Extract the [x, y] coordinate from the center of the cell holding the provided text.  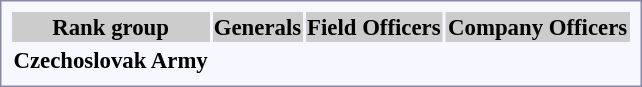
Company Officers [538, 27]
Rank group [110, 27]
Generals [257, 27]
Field Officers [374, 27]
Czechoslovak Army [110, 60]
